Identify which cell holds the provided text, then report its [X, Y] central coordinate. 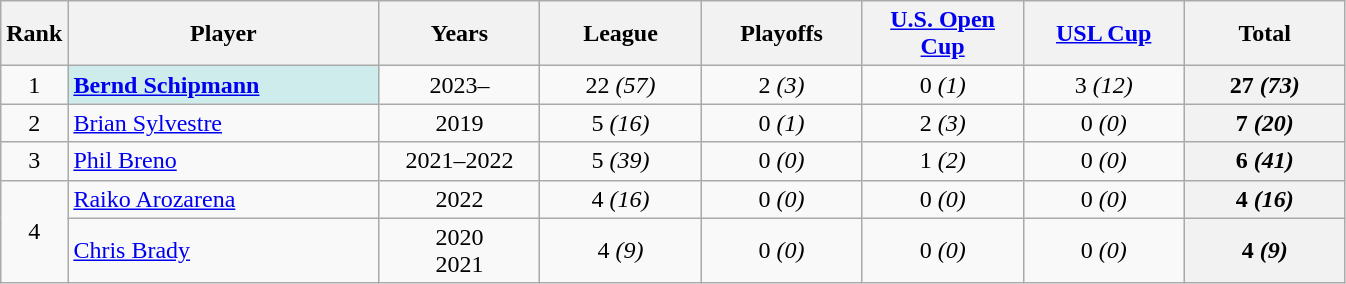
2019 [460, 123]
Years [460, 34]
1 (2) [942, 161]
7 (20) [1264, 123]
Phil Breno [224, 161]
U.S. Open Cup [942, 34]
5 (39) [620, 161]
6 (41) [1264, 161]
Rank [34, 34]
27 (73) [1264, 85]
2022 [460, 199]
2021–2022 [460, 161]
Brian Sylvestre [224, 123]
League [620, 34]
3 (12) [1104, 85]
Total [1264, 34]
Chris Brady [224, 250]
22 (57) [620, 85]
2023– [460, 85]
4 [34, 232]
2 [34, 123]
5 (16) [620, 123]
3 [34, 161]
1 [34, 85]
Playoffs [782, 34]
USL Cup [1104, 34]
Raiko Arozarena [224, 199]
20202021 [460, 250]
Bernd Schipmann [224, 85]
Player [224, 34]
